Determine the (x, y) coordinate at the center of the cell enclosing the given text.  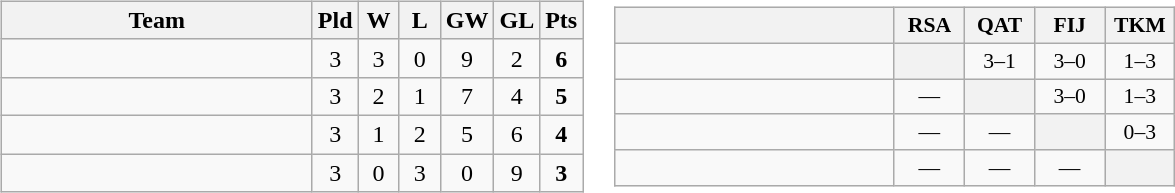
QAT (999, 25)
L (420, 20)
0–3 (1140, 132)
RSA (929, 25)
Team (156, 20)
7 (467, 96)
Pts (562, 20)
TKM (1140, 25)
W (378, 20)
Pld (335, 20)
FIJ (1070, 25)
GW (467, 20)
GL (517, 20)
3–1 (999, 61)
